For the text-containing cell, return its midpoint in (X, Y) coordinate format. 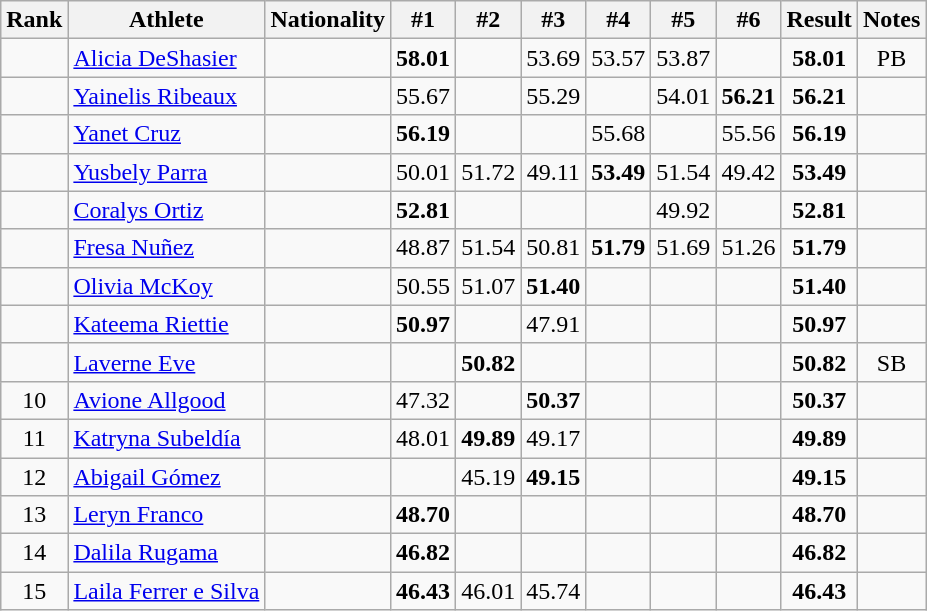
55.67 (424, 96)
Olivia McKoy (166, 286)
53.87 (684, 58)
10 (34, 400)
Kateema Riettie (166, 324)
#1 (424, 20)
Yanet Cruz (166, 134)
55.56 (748, 134)
49.92 (684, 210)
#4 (618, 20)
Leryn Franco (166, 515)
12 (34, 477)
Notes (891, 20)
Abigail Gómez (166, 477)
49.17 (554, 438)
55.29 (554, 96)
Fresa Nuñez (166, 248)
48.01 (424, 438)
46.01 (488, 591)
50.55 (424, 286)
Coralys Ortiz (166, 210)
48.87 (424, 248)
PB (891, 58)
#3 (554, 20)
15 (34, 591)
51.72 (488, 172)
50.01 (424, 172)
Dalila Rugama (166, 553)
Rank (34, 20)
51.69 (684, 248)
Result (819, 20)
49.11 (554, 172)
Laverne Eve (166, 362)
53.57 (618, 58)
Alicia DeShasier (166, 58)
50.81 (554, 248)
45.19 (488, 477)
Nationality (328, 20)
14 (34, 553)
51.26 (748, 248)
49.42 (748, 172)
55.68 (618, 134)
47.32 (424, 400)
#6 (748, 20)
47.91 (554, 324)
Laila Ferrer e Silva (166, 591)
51.07 (488, 286)
Yusbely Parra (166, 172)
45.74 (554, 591)
54.01 (684, 96)
11 (34, 438)
Athlete (166, 20)
Yainelis Ribeaux (166, 96)
#5 (684, 20)
Avione Allgood (166, 400)
53.69 (554, 58)
13 (34, 515)
#2 (488, 20)
Katryna Subeldía (166, 438)
SB (891, 362)
